Output the [x, y] coordinate of the center of the cell containing the given text.  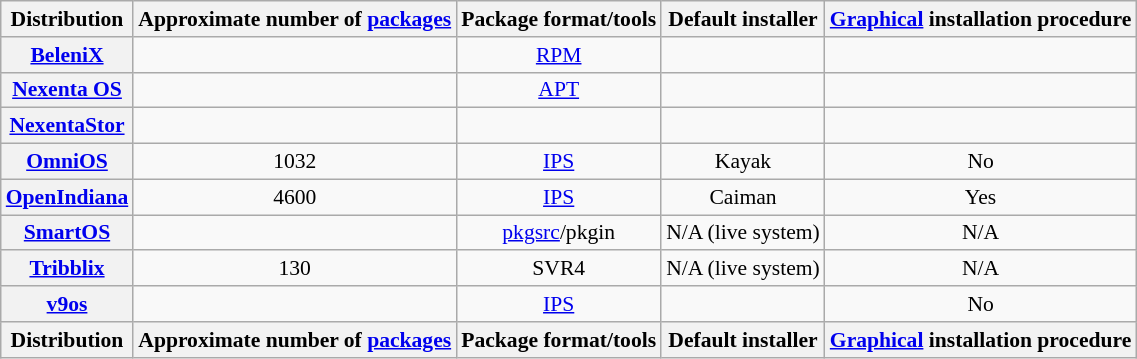
1032 [294, 162]
APT [558, 90]
OpenIndiana [68, 197]
Tribblix [68, 269]
SVR4 [558, 269]
Yes [981, 197]
130 [294, 269]
Nexenta OS [68, 90]
OmniOS [68, 162]
Caiman [743, 197]
v9os [68, 304]
NexentaStor [68, 126]
BeleniX [68, 55]
pkgsrc/pkgin [558, 233]
RPM [558, 55]
4600 [294, 197]
SmartOS [68, 233]
Kayak [743, 162]
